Return the (X, Y) coordinate for the center point of the cell that contains the specified text.  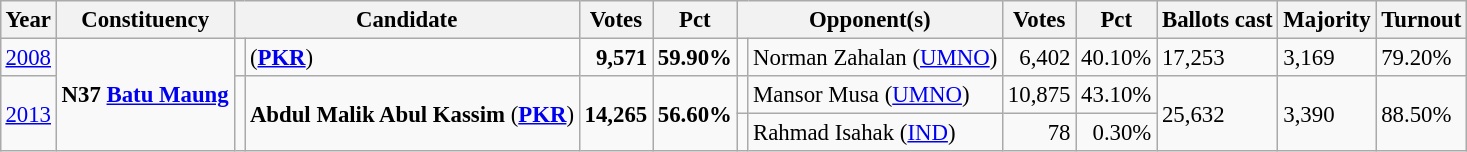
Majority (1327, 20)
Rahmad Isahak (IND) (876, 133)
6,402 (1040, 57)
25,632 (1218, 114)
79.20% (1422, 57)
17,253 (1218, 57)
10,875 (1040, 95)
43.10% (1116, 95)
Norman Zahalan (UMNO) (876, 57)
Turnout (1422, 20)
78 (1040, 133)
Ballots cast (1218, 20)
(PKR) (412, 57)
Opponent(s) (870, 20)
Mansor Musa (UMNO) (876, 95)
14,265 (616, 114)
Abdul Malik Abul Kassim (PKR) (412, 114)
N37 Batu Maung (145, 94)
3,169 (1327, 57)
88.50% (1422, 114)
9,571 (616, 57)
40.10% (1116, 57)
Year (28, 20)
3,390 (1327, 114)
2013 (28, 114)
0.30% (1116, 133)
2008 (28, 57)
59.90% (696, 57)
56.60% (696, 114)
Candidate (406, 20)
Constituency (145, 20)
